Search for the cell housing the specified text and yield its [x, y] center coordinate. 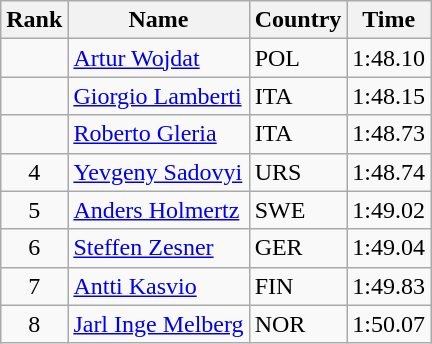
Time [389, 20]
Anders Holmertz [158, 210]
1:50.07 [389, 324]
1:48.15 [389, 96]
Name [158, 20]
1:49.02 [389, 210]
5 [34, 210]
1:48.73 [389, 134]
SWE [298, 210]
Roberto Gleria [158, 134]
Country [298, 20]
4 [34, 172]
GER [298, 248]
7 [34, 286]
FIN [298, 286]
1:49.04 [389, 248]
Artur Wojdat [158, 58]
Steffen Zesner [158, 248]
Giorgio Lamberti [158, 96]
POL [298, 58]
URS [298, 172]
Rank [34, 20]
NOR [298, 324]
Yevgeny Sadovyi [158, 172]
Jarl Inge Melberg [158, 324]
1:48.74 [389, 172]
6 [34, 248]
Antti Kasvio [158, 286]
1:48.10 [389, 58]
8 [34, 324]
1:49.83 [389, 286]
